Extract the (x, y) coordinate from the center of the cell holding the provided text.  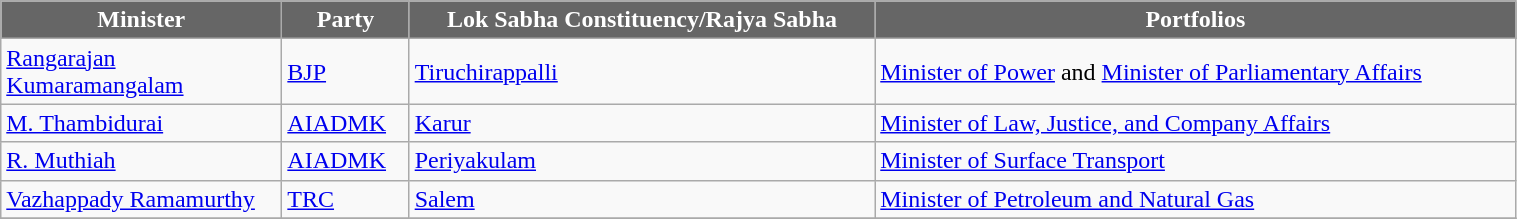
Salem (642, 199)
Lok Sabha Constituency/Rajya Sabha (642, 20)
TRC (346, 199)
BJP (346, 72)
Minister of Power and Minister of Parliamentary Affairs (1196, 72)
M. Thambidurai (142, 123)
Minister of Surface Transport (1196, 161)
Party (346, 20)
Periyakulam (642, 161)
Portfolios (1196, 20)
Minister of Law, Justice, and Company Affairs (1196, 123)
R. Muthiah (142, 161)
Rangarajan Kumaramangalam (142, 72)
Vazhappady Ramamurthy (142, 199)
Karur (642, 123)
Minister (142, 20)
Tiruchirappalli (642, 72)
Minister of Petroleum and Natural Gas (1196, 199)
